Extract the (x, y) coordinate from the center of the cell holding the provided text.  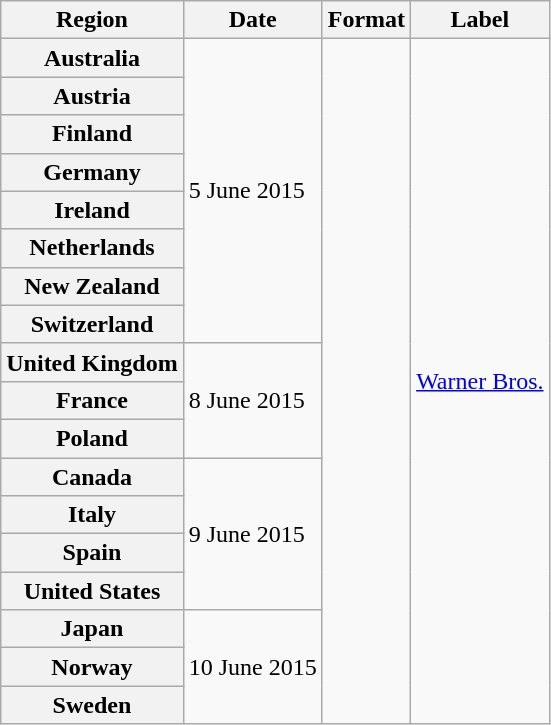
Label (480, 20)
Canada (92, 477)
Region (92, 20)
Finland (92, 134)
United States (92, 591)
New Zealand (92, 286)
Date (252, 20)
Poland (92, 438)
Sweden (92, 705)
9 June 2015 (252, 534)
Italy (92, 515)
Austria (92, 96)
France (92, 400)
Germany (92, 172)
Switzerland (92, 324)
Netherlands (92, 248)
Spain (92, 553)
Japan (92, 629)
8 June 2015 (252, 400)
Australia (92, 58)
Format (366, 20)
Warner Bros. (480, 382)
10 June 2015 (252, 667)
Ireland (92, 210)
5 June 2015 (252, 191)
Norway (92, 667)
United Kingdom (92, 362)
